Determine the [x, y] coordinate at the center of the cell enclosing the given text.  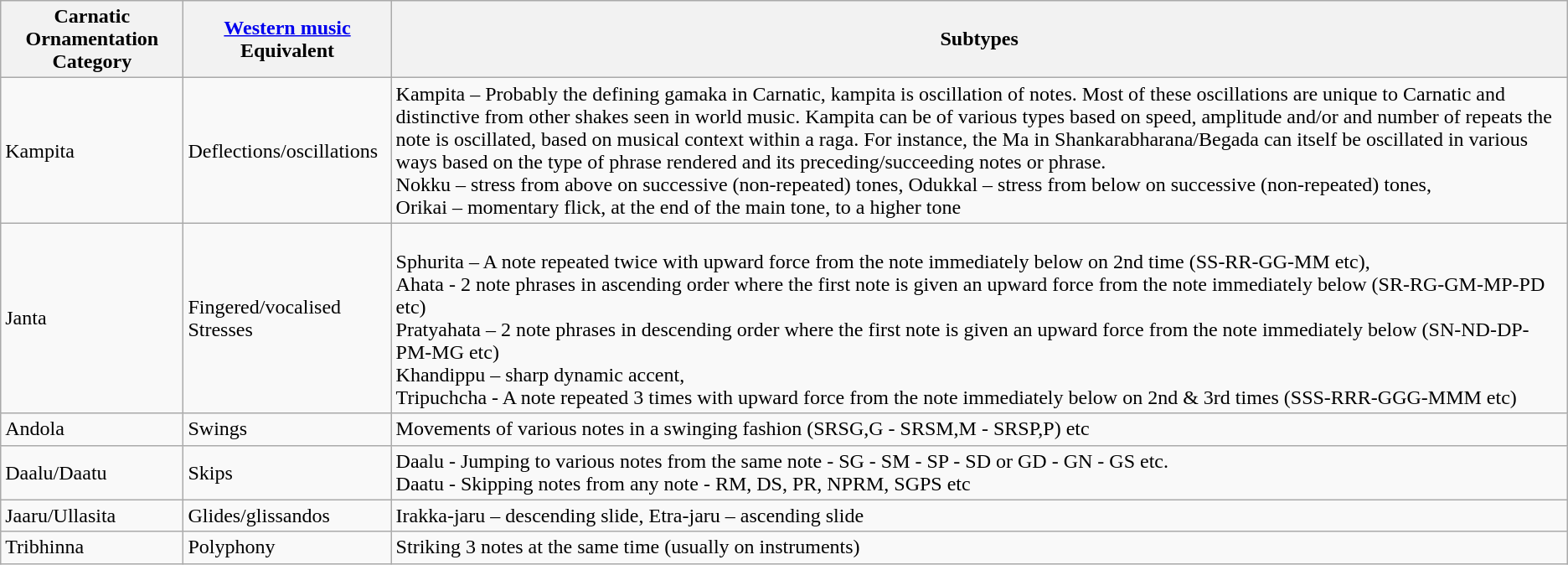
Deflections/oscillations [287, 151]
Kampita [92, 151]
Subtypes [979, 39]
Jaaru/Ullasita [92, 516]
Glides/glissandos [287, 516]
Western music Equivalent [287, 39]
Irakka-jaru – descending slide, Etra-jaru – ascending slide [979, 516]
Tribhinna [92, 547]
Striking 3 notes at the same time (usually on instruments) [979, 547]
Polyphony [287, 547]
Daalu/Daatu [92, 473]
Carnatic Ornamentation Category [92, 39]
Andola [92, 429]
Janta [92, 319]
Movements of various notes in a swinging fashion (SRSG,G - SRSM,M - SRSP,P) etc [979, 429]
Skips [287, 473]
Swings [287, 429]
Fingered/vocalised Stresses [287, 319]
